Detect which cell encompasses the target text, then output its (X, Y) center coordinate. 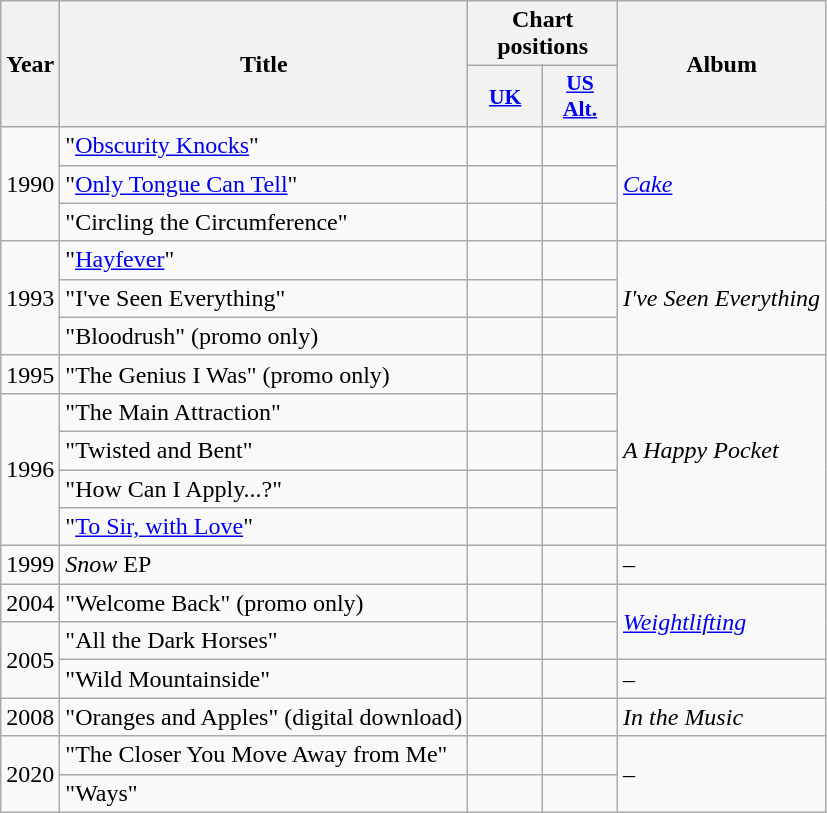
2004 (30, 603)
1996 (30, 469)
2005 (30, 660)
Album (722, 64)
UK (506, 96)
"Hayfever" (264, 260)
Year (30, 64)
Title (264, 64)
I've Seen Everything (722, 298)
"Oranges and Apples" (digital download) (264, 717)
"Bloodrush" (promo only) (264, 336)
1999 (30, 565)
"Obscurity Knocks" (264, 146)
Cake (722, 184)
In the Music (722, 717)
"Only Tongue Can Tell" (264, 184)
Snow EP (264, 565)
"Circling the Circumference" (264, 222)
Chart positions (543, 34)
"Welcome Back" (promo only) (264, 603)
1995 (30, 374)
"Ways" (264, 793)
"To Sir, with Love" (264, 527)
"The Main Attraction" (264, 412)
"I've Seen Everything" (264, 298)
1990 (30, 184)
A Happy Pocket (722, 450)
1993 (30, 298)
US Alt. (580, 96)
"All the Dark Horses" (264, 641)
2008 (30, 717)
"Wild Mountainside" (264, 679)
"How Can I Apply...?" (264, 489)
2020 (30, 774)
"Twisted and Bent" (264, 450)
"The Closer You Move Away from Me" (264, 755)
"The Genius I Was" (promo only) (264, 374)
Weightlifting (722, 622)
